For the text-containing cell, return its midpoint in [X, Y] coordinate format. 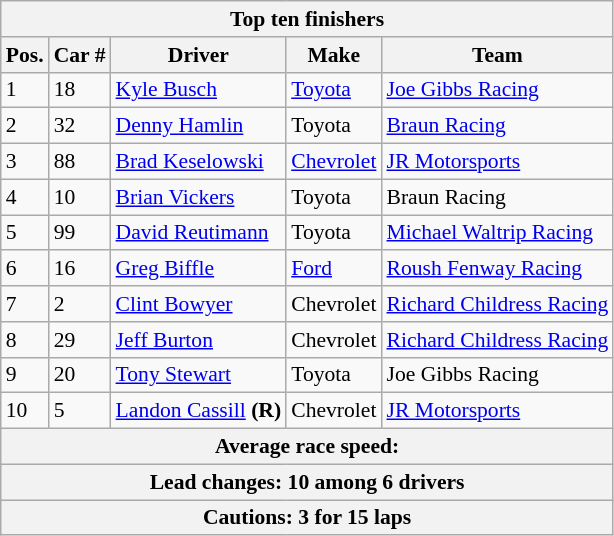
Brian Vickers [199, 197]
Driver [199, 55]
18 [80, 90]
Average race speed: [308, 447]
Make [334, 55]
Denny Hamlin [199, 126]
Ford [334, 269]
Team [497, 55]
David Reutimann [199, 233]
Michael Waltrip Racing [497, 233]
Greg Biffle [199, 269]
Top ten finishers [308, 19]
20 [80, 375]
9 [25, 375]
Lead changes: 10 among 6 drivers [308, 482]
Tony Stewart [199, 375]
Cautions: 3 for 15 laps [308, 518]
Pos. [25, 55]
8 [25, 340]
Roush Fenway Racing [497, 269]
6 [25, 269]
99 [80, 233]
32 [80, 126]
Kyle Busch [199, 90]
3 [25, 162]
29 [80, 340]
Car # [80, 55]
16 [80, 269]
7 [25, 304]
Landon Cassill (R) [199, 411]
Jeff Burton [199, 340]
88 [80, 162]
Brad Keselowski [199, 162]
1 [25, 90]
4 [25, 197]
Clint Bowyer [199, 304]
